Output the [x, y] coordinate of the center of the cell containing the given text.  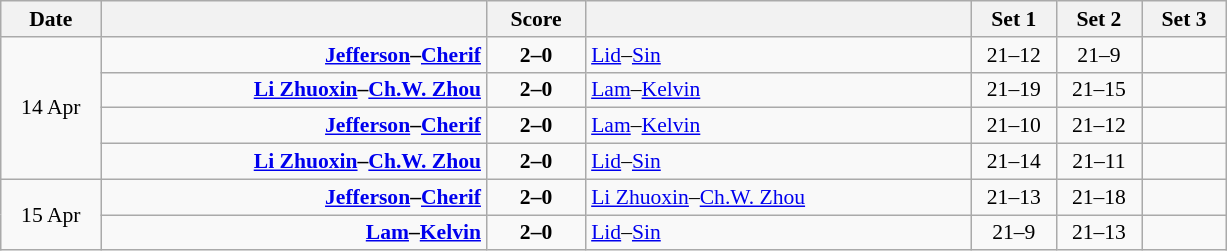
14 Apr [51, 108]
Set 1 [1014, 19]
15 Apr [51, 214]
Date [51, 19]
21–14 [1014, 162]
Score [536, 19]
Set 2 [1098, 19]
21–11 [1098, 162]
21–18 [1098, 197]
Set 3 [1184, 19]
21–10 [1014, 126]
21–15 [1098, 90]
21–19 [1014, 90]
